Determine the (X, Y) coordinate at the center of the cell enclosing the given text.  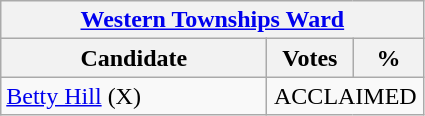
Western Townships Ward (212, 20)
% (388, 58)
Votes (310, 58)
Betty Hill (X) (134, 96)
Candidate (134, 58)
ACCLAIMED (346, 96)
